Extract the (X, Y) coordinate from the center of the cell holding the provided text.  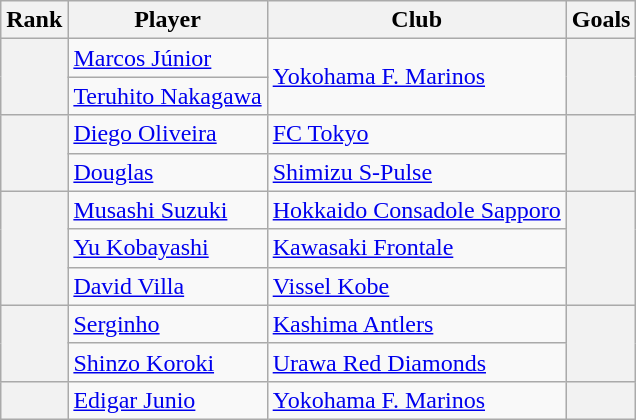
Marcos Júnior (168, 58)
Serginho (168, 324)
Kashima Antlers (416, 324)
Vissel Kobe (416, 286)
Rank (34, 20)
Shinzo Koroki (168, 362)
Shimizu S-Pulse (416, 172)
Goals (601, 20)
David Villa (168, 286)
Player (168, 20)
Edigar Junio (168, 400)
FC Tokyo (416, 134)
Diego Oliveira (168, 134)
Teruhito Nakagawa (168, 96)
Kawasaki Frontale (416, 248)
Club (416, 20)
Yu Kobayashi (168, 248)
Hokkaido Consadole Sapporo (416, 210)
Musashi Suzuki (168, 210)
Douglas (168, 172)
Urawa Red Diamonds (416, 362)
